Identify which cell holds the provided text, then report its [x, y] central coordinate. 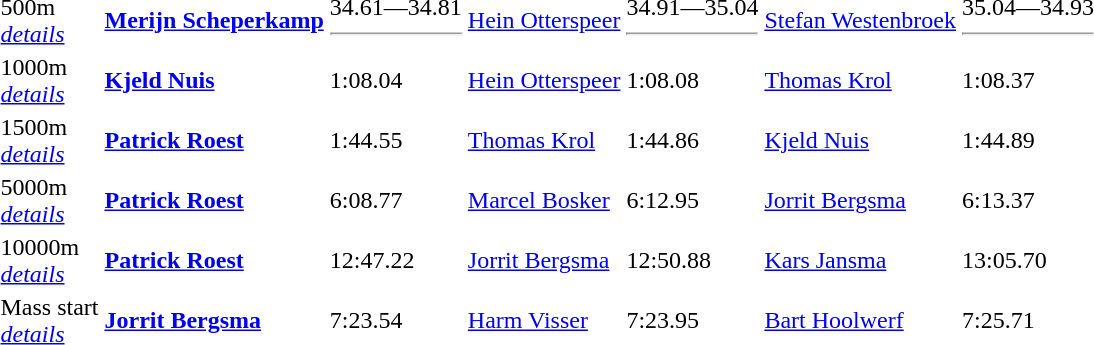
1:44.86 [692, 140]
1:44.55 [396, 140]
1:08.08 [692, 80]
Kars Jansma [860, 260]
Marcel Bosker [544, 200]
1:08.04 [396, 80]
12:50.88 [692, 260]
6:12.95 [692, 200]
Hein Otterspeer [544, 80]
6:08.77 [396, 200]
12:47.22 [396, 260]
